Pinpoint the cell where the given text exists, returning its (X, Y) midpoint coordinate. 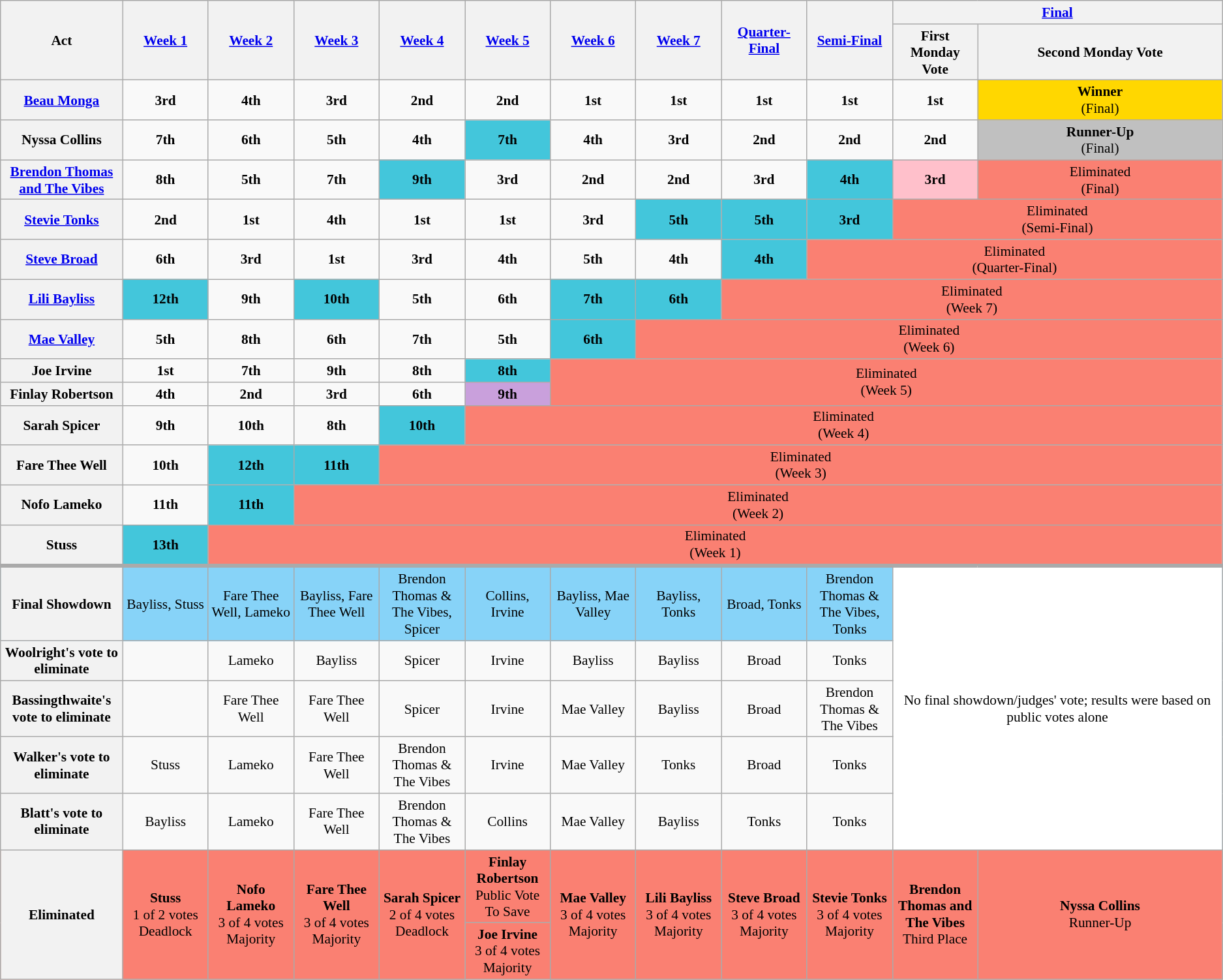
Week 4 (421, 40)
Week 3 (337, 40)
Eliminated(Week 4) (843, 425)
Bayliss, Tonks (678, 604)
Act (61, 40)
No final showdown/judges' vote; results were based on public votes alone (1057, 709)
Quarter-Final (764, 40)
Week 1 (166, 40)
Steve Broad (61, 260)
Bayliss, Mae Valley (594, 604)
Semi-Final (849, 40)
Brendon Thomas and The VibesThird Place (935, 915)
Sarah Spicer (61, 425)
Eliminated (Week 7) (972, 299)
Joe Irvine3 of 4 votesMajority (507, 951)
Fare Thee Well, Lameko (250, 604)
Finlay RobertsonPublic Vote To Save (507, 887)
Week 2 (250, 40)
Sarah Spicer2 of 4 votesDeadlock (421, 915)
Stevie Tonks (61, 219)
Brendon Thomas and The Vibes (61, 180)
Nofo Lameko (61, 505)
Eliminated (Semi-Final) (1057, 219)
Lili Bayliss (61, 299)
Week 6 (594, 40)
Eliminated (61, 915)
Winner(Final) (1100, 100)
Nofo Lameko3 of 4 votesMajority (250, 915)
Second Monday Vote (1100, 52)
Finlay Robertson (61, 394)
First Monday Vote (935, 52)
Beau Monga (61, 100)
Eliminated(Week 1) (715, 545)
Eliminated (Quarter-Final) (1015, 260)
Eliminated(Week 5) (886, 382)
Eliminated(Week 3) (801, 465)
Runner-Up(Final) (1100, 140)
Week 5 (507, 40)
Final Showdown (61, 604)
Nyssa Collins (61, 140)
Eliminated (Final) (1100, 180)
Brendon Thomas & The Vibes, Tonks (849, 604)
Mae Valley3 of 4 votesMajority (594, 915)
Stevie Tonks3 of 4 votesMajority (849, 915)
Broad, Tonks (764, 604)
13th (166, 545)
Brendon Thomas & The Vibes, Spicer (421, 604)
Joe Irvine (61, 371)
Collins, Irvine (507, 604)
Bayliss, Stuss (166, 604)
Fare Thee Well3 of 4 votesMajority (337, 915)
Bayliss, Fare Thee Well (337, 604)
Eliminated(Week 2) (758, 505)
Week 7 (678, 40)
Lili Bayliss3 of 4 votesMajority (678, 915)
Walker's vote to eliminate (61, 766)
Collins (507, 822)
Bassingthwaite's vote to eliminate (61, 709)
Eliminated (Week 6) (929, 339)
Final (1057, 12)
Steve Broad3 of 4 votesMajority (764, 915)
Stuss1 of 2 votesDeadlock (166, 915)
Nyssa CollinsRunner-Up (1100, 915)
Woolright's vote to eliminate (61, 660)
Blatt's vote to eliminate (61, 822)
